Return the (x, y) coordinate for the center point of the cell that contains the specified text.  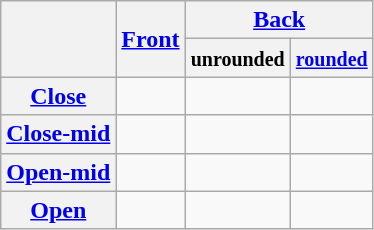
Close (58, 96)
unrounded (238, 58)
Back (279, 20)
Open-mid (58, 172)
Open (58, 210)
Front (150, 39)
rounded (332, 58)
Close-mid (58, 134)
